Return [X, Y] of the center of cell containing provided text 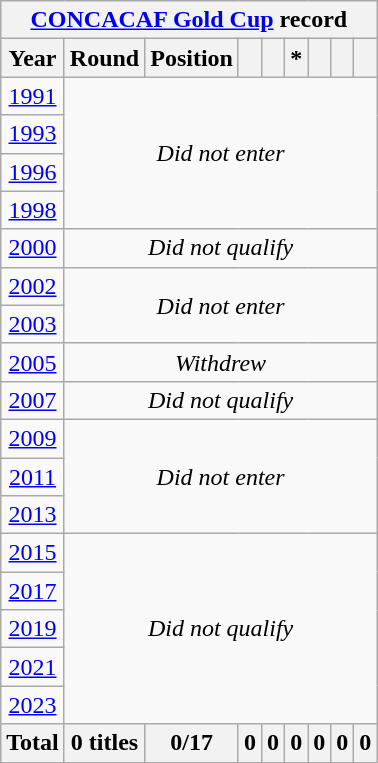
2005 [33, 362]
Total [33, 743]
0 titles [104, 743]
2002 [33, 286]
2021 [33, 667]
2017 [33, 591]
2011 [33, 477]
Round [104, 58]
2019 [33, 629]
2015 [33, 553]
1993 [33, 134]
Year [33, 58]
CONCACAF Gold Cup record [189, 20]
Withdrew [220, 362]
1998 [33, 210]
* [296, 58]
1996 [33, 172]
2007 [33, 400]
2023 [33, 705]
2003 [33, 324]
2000 [33, 248]
2009 [33, 438]
1991 [33, 96]
Position [192, 58]
0/17 [192, 743]
2013 [33, 515]
